Find where the given text appears and provide that cell's center as [X, Y] coordinate. 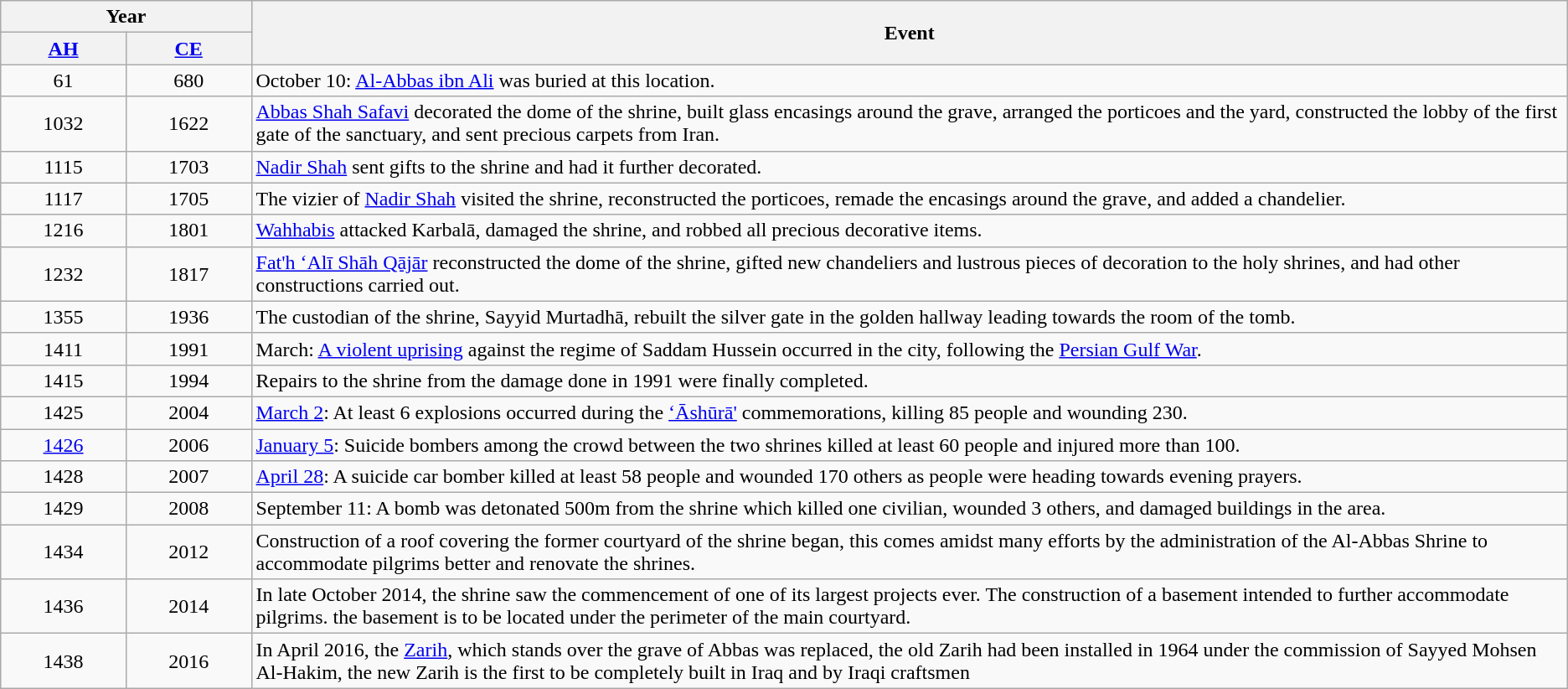
1994 [188, 381]
CE [188, 49]
2007 [188, 477]
1117 [64, 199]
2012 [188, 552]
2006 [188, 445]
1032 [64, 124]
1415 [64, 381]
1425 [64, 412]
Wahhabis attacked Karbalā, damaged the shrine, and robbed all precious decorative items. [910, 231]
The custodian of the shrine, Sayyid Murtadhā, rebuilt the silver gate in the golden hallway leading towards the room of the tomb. [910, 317]
1115 [64, 167]
1703 [188, 167]
1232 [64, 273]
1355 [64, 317]
1991 [188, 349]
1936 [188, 317]
680 [188, 80]
1426 [64, 445]
1411 [64, 349]
April 28: A suicide car bomber killed at least 58 people and wounded 170 others as people were heading towards evening prayers. [910, 477]
2008 [188, 509]
AH [64, 49]
1817 [188, 273]
October 10: Al-Abbas ibn Ali was buried at this location. [910, 80]
January 5: Suicide bombers among the crowd between the two shrines killed at least 60 people and injured more than 100. [910, 445]
1216 [64, 231]
The vizier of Nadir Shah visited the shrine, reconstructed the porticoes, remade the encasings around the grave, and added a chandelier. [910, 199]
1428 [64, 477]
1622 [188, 124]
Repairs to the shrine from the damage done in 1991 were finally completed. [910, 381]
1436 [64, 607]
2014 [188, 607]
2016 [188, 661]
1434 [64, 552]
March: A violent uprising against the regime of Saddam Hussein occurred in the city, following the Persian Gulf War. [910, 349]
March 2: At least 6 explosions occurred during the ‘Āshūrā' commemorations, killing 85 people and wounding 230. [910, 412]
1801 [188, 231]
61 [64, 80]
1429 [64, 509]
September 11: A bomb was detonated 500m from the shrine which killed one civilian, wounded 3 others, and damaged buildings in the area. [910, 509]
Nadir Shah sent gifts to the shrine and had it further decorated. [910, 167]
Year [126, 17]
1438 [64, 661]
1705 [188, 199]
2004 [188, 412]
Event [910, 33]
